Identify which cell holds the provided text, then report its [X, Y] central coordinate. 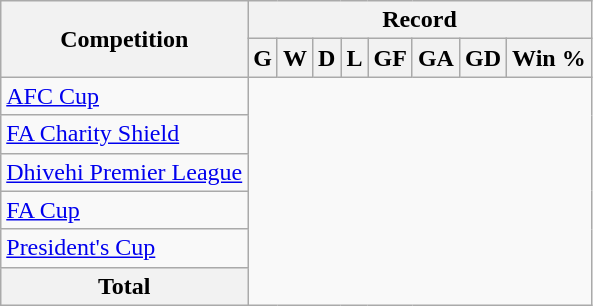
FA Charity Shield [124, 134]
G [263, 58]
Win % [550, 58]
GA [436, 58]
FA Cup [124, 210]
AFC Cup [124, 96]
GD [482, 58]
L [354, 58]
Dhivehi Premier League [124, 172]
GF [390, 58]
Record [420, 20]
D [327, 58]
W [294, 58]
Competition [124, 39]
President's Cup [124, 248]
Total [124, 286]
